Output the (X, Y) coordinate of the center of the cell containing the given text.  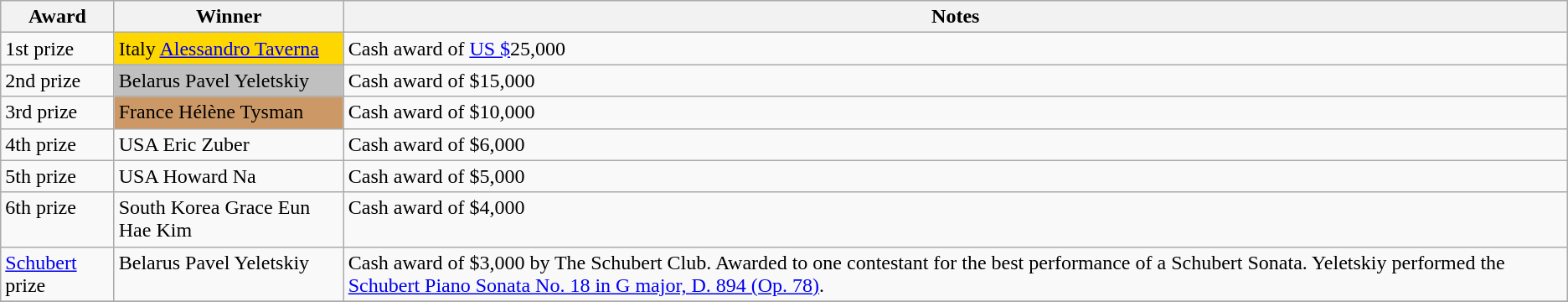
Schubert prize (57, 273)
Award (57, 17)
5th prize (57, 176)
Cash award of $5,000 (955, 176)
Cash award of $10,000 (955, 112)
3rd prize (57, 112)
4th prize (57, 144)
USA Howard Na (229, 176)
Italy Alessandro Taverna (229, 49)
USA Eric Zuber (229, 144)
Cash award of $6,000 (955, 144)
Cash award of US $25,000 (955, 49)
Cash award of $15,000 (955, 81)
South Korea Grace Eun Hae Kim (229, 220)
Notes (955, 17)
1st prize (57, 49)
6th prize (57, 220)
Cash award of $4,000 (955, 220)
2nd prize (57, 81)
France Hélène Tysman (229, 112)
Winner (229, 17)
